Search for the cell housing the specified text and yield its (X, Y) center coordinate. 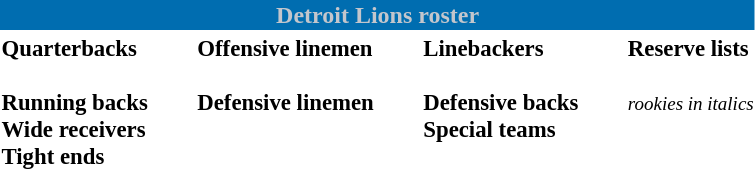
Detroit Lions roster (378, 15)
